Find where the given text appears and provide that cell's center as (X, Y) coordinate. 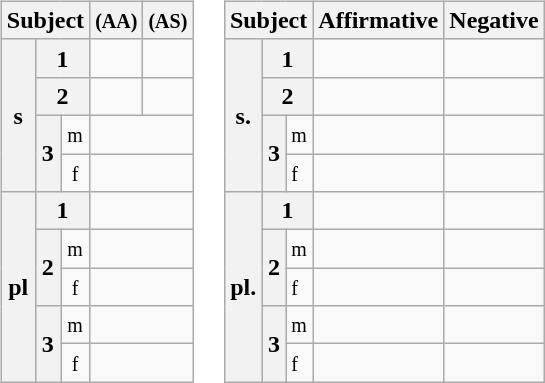
pl. (243, 287)
s (18, 115)
(AA) (116, 20)
pl (18, 287)
s. (243, 115)
Affirmative (378, 20)
(AS) (168, 20)
Negative (494, 20)
